Locate the cell with the specified text and output its [x, y] center coordinate. 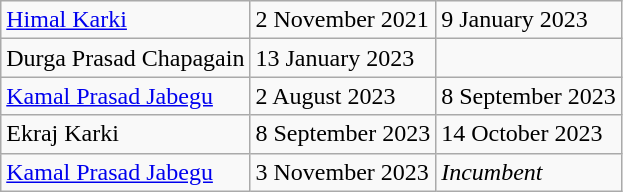
2 November 2021 [343, 20]
3 November 2023 [343, 172]
Ekraj Karki [126, 134]
Durga Prasad Chapagain [126, 58]
14 October 2023 [529, 134]
2 August 2023 [343, 96]
9 January 2023 [529, 20]
Himal Karki [126, 20]
13 January 2023 [343, 58]
Incumbent [529, 172]
